Identify which cell holds the provided text, then report its [x, y] central coordinate. 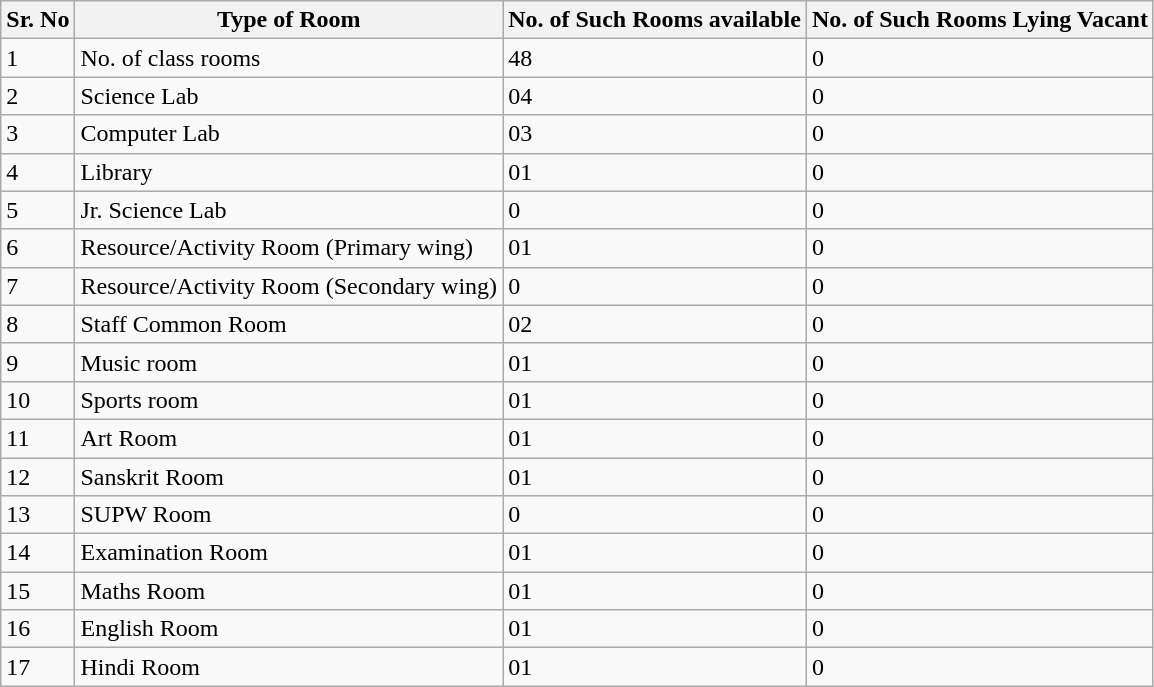
7 [38, 286]
1 [38, 58]
Resource/Activity Room (Primary wing) [289, 248]
2 [38, 96]
No. of class rooms [289, 58]
No. of Such Rooms available [655, 20]
02 [655, 324]
Art Room [289, 438]
5 [38, 210]
English Room [289, 629]
Hindi Room [289, 667]
3 [38, 134]
Sports room [289, 400]
Science Lab [289, 96]
Staff Common Room [289, 324]
16 [38, 629]
4 [38, 172]
Examination Room [289, 553]
Sr. No [38, 20]
No. of Such Rooms Lying Vacant [980, 20]
SUPW Room [289, 515]
13 [38, 515]
Computer Lab [289, 134]
48 [655, 58]
Maths Room [289, 591]
Jr. Science Lab [289, 210]
6 [38, 248]
Music room [289, 362]
11 [38, 438]
Sanskrit Room [289, 477]
Type of Room [289, 20]
04 [655, 96]
9 [38, 362]
8 [38, 324]
Resource/Activity Room (Secondary wing) [289, 286]
Library [289, 172]
14 [38, 553]
10 [38, 400]
15 [38, 591]
03 [655, 134]
12 [38, 477]
17 [38, 667]
